Scan for the cell matching the given text and deliver its (x, y) coordinate at center. 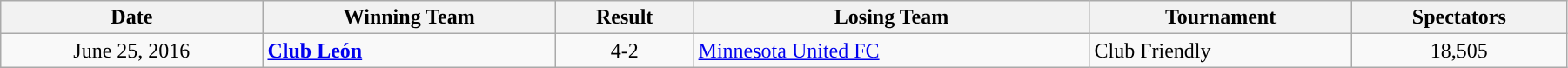
June 25, 2016 (132, 51)
Result (625, 17)
Winning Team (409, 17)
Club León (409, 51)
18,505 (1458, 51)
Tournament (1220, 17)
Spectators (1458, 17)
4-2 (625, 51)
Club Friendly (1220, 51)
Minnesota United FC (891, 51)
Date (132, 17)
Losing Team (891, 17)
